Pinpoint the cell where the given text exists, returning its [X, Y] midpoint coordinate. 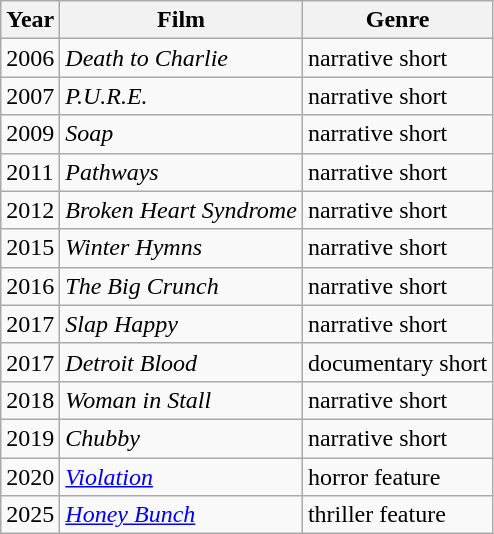
Woman in Stall [182, 400]
Chubby [182, 438]
The Big Crunch [182, 286]
Year [30, 20]
documentary short [397, 362]
2015 [30, 248]
horror feature [397, 477]
Pathways [182, 172]
2012 [30, 210]
Slap Happy [182, 324]
2016 [30, 286]
2025 [30, 515]
2018 [30, 400]
Detroit Blood [182, 362]
2011 [30, 172]
Soap [182, 134]
2019 [30, 438]
Violation [182, 477]
thriller feature [397, 515]
Film [182, 20]
Broken Heart Syndrome [182, 210]
2007 [30, 96]
P.U.R.E. [182, 96]
Winter Hymns [182, 248]
Genre [397, 20]
2020 [30, 477]
Honey Bunch [182, 515]
2006 [30, 58]
Death to Charlie [182, 58]
2009 [30, 134]
